Capture the cell that displays the provided text and extract its (X, Y) central coordinate. 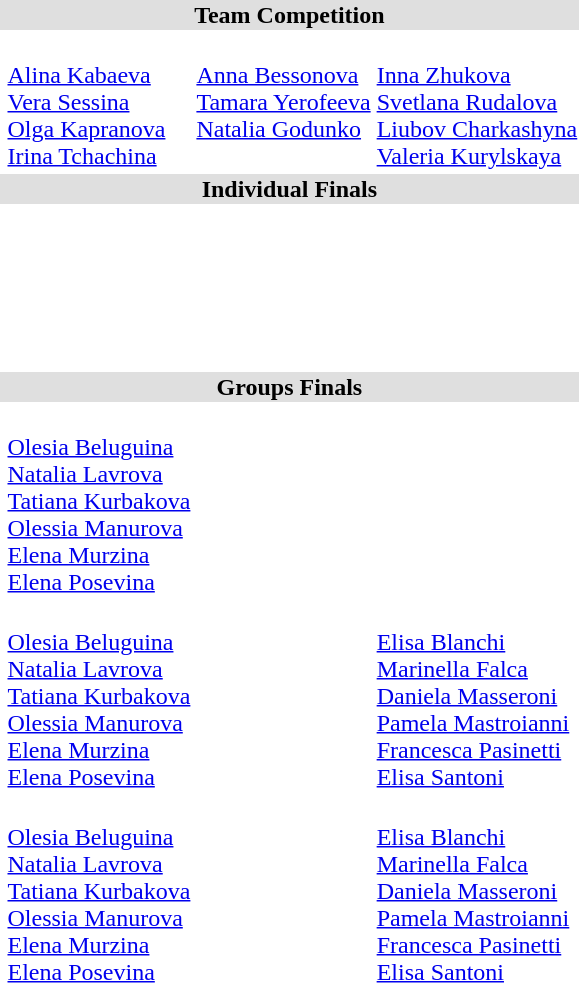
Groups Finals (290, 387)
Team Competition (290, 15)
Elisa BlanchiMarinella FalcaDaniela MasseroniPamela MastroianniFrancesca PasinettiElisa Santoni (477, 696)
Individual Finals (290, 189)
Inna ZhukovaSvetlana RudalovaLiubov CharkashynaValeria Kurylskaya (477, 102)
Anna BessonovaTamara YerofeevaNatalia Godunko (284, 102)
Alina KabaevaVera SessinaOlga KapranovaIrina Tchachina (99, 102)
